Identify which cell holds the provided text, then report its (X, Y) central coordinate. 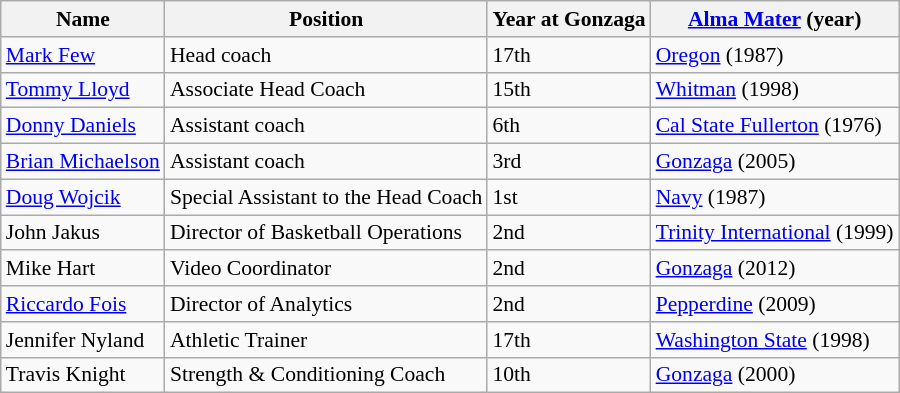
Tommy Lloyd (83, 90)
15th (568, 90)
Navy (1987) (775, 197)
10th (568, 375)
Mark Few (83, 55)
Director of Analytics (326, 304)
Mike Hart (83, 269)
Strength & Conditioning Coach (326, 375)
1st (568, 197)
6th (568, 126)
Travis Knight (83, 375)
Oregon (1987) (775, 55)
Video Coordinator (326, 269)
Pepperdine (2009) (775, 304)
John Jakus (83, 233)
Athletic Trainer (326, 340)
Year at Gonzaga (568, 19)
Special Assistant to the Head Coach (326, 197)
Riccardo Fois (83, 304)
Head coach (326, 55)
Jennifer Nyland (83, 340)
Trinity International (1999) (775, 233)
Gonzaga (2000) (775, 375)
Whitman (1998) (775, 90)
Alma Mater (year) (775, 19)
Cal State Fullerton (1976) (775, 126)
Doug Wojcik (83, 197)
Name (83, 19)
Brian Michaelson (83, 162)
Position (326, 19)
Donny Daniels (83, 126)
Washington State (1998) (775, 340)
Gonzaga (2005) (775, 162)
Director of Basketball Operations (326, 233)
Gonzaga (2012) (775, 269)
3rd (568, 162)
Associate Head Coach (326, 90)
